Return the [X, Y] coordinate for the center point of the cell that contains the specified text.  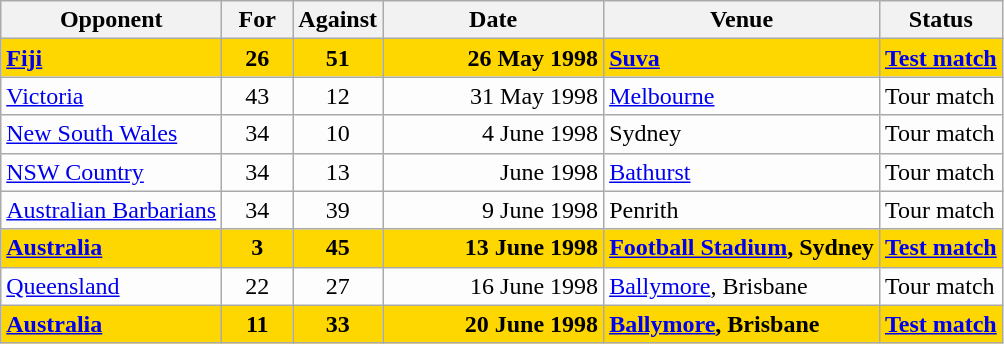
Australian Barbarians [112, 210]
Football Stadium, Sydney [742, 248]
Penrith [742, 210]
9 June 1998 [494, 210]
26 [258, 58]
For [258, 20]
Victoria [112, 96]
33 [338, 324]
13 June 1998 [494, 248]
10 [338, 134]
11 [258, 324]
27 [338, 286]
Opponent [112, 20]
New South Wales [112, 134]
Queensland [112, 286]
Suva [742, 58]
26 May 1998 [494, 58]
3 [258, 248]
Date [494, 20]
Status [940, 20]
NSW Country [112, 172]
Melbourne [742, 96]
39 [338, 210]
Fiji [112, 58]
22 [258, 286]
Bathurst [742, 172]
Sydney [742, 134]
51 [338, 58]
45 [338, 248]
June 1998 [494, 172]
4 June 1998 [494, 134]
20 June 1998 [494, 324]
16 June 1998 [494, 286]
Venue [742, 20]
43 [258, 96]
12 [338, 96]
31 May 1998 [494, 96]
13 [338, 172]
Against [338, 20]
